From the cell containing the given text, extract its center point as [x, y] coordinate. 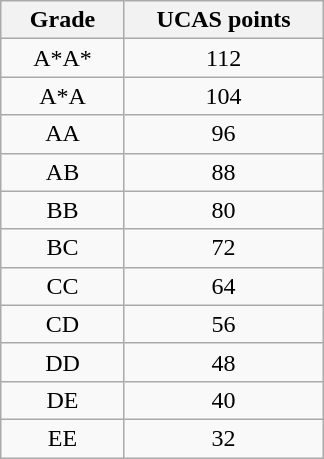
EE [63, 438]
48 [224, 362]
AB [63, 172]
BC [63, 248]
40 [224, 400]
112 [224, 58]
A*A [63, 96]
DD [63, 362]
DE [63, 400]
96 [224, 134]
CD [63, 324]
80 [224, 210]
Grade [63, 20]
88 [224, 172]
AA [63, 134]
32 [224, 438]
BB [63, 210]
64 [224, 286]
CC [63, 286]
56 [224, 324]
UCAS points [224, 20]
104 [224, 96]
A*A* [63, 58]
72 [224, 248]
